For the text-containing cell, return its midpoint in [X, Y] coordinate format. 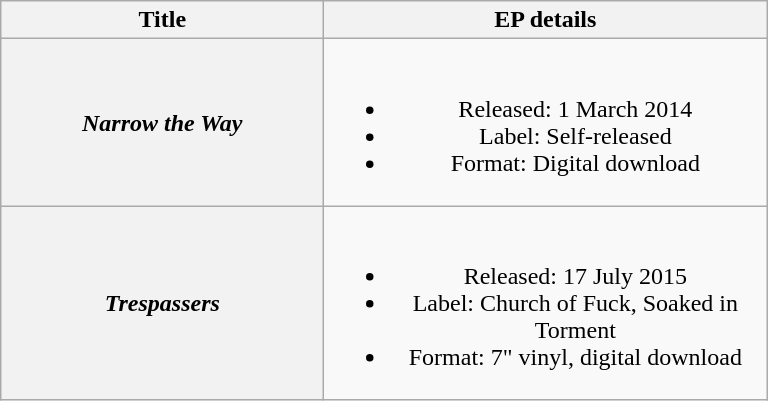
Released: 1 March 2014Label: Self-releasedFormat: Digital download [546, 122]
Trespassers [162, 303]
Narrow the Way [162, 122]
Title [162, 20]
EP details [546, 20]
Released: 17 July 2015Label: Church of Fuck, Soaked in TormentFormat: 7" vinyl, digital download [546, 303]
